Find where the given text appears and provide that cell's center as [x, y] coordinate. 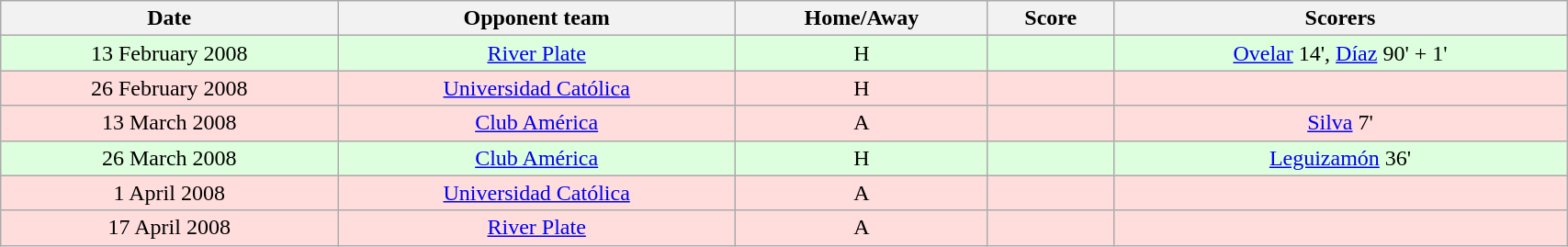
Leguizamón 36' [1339, 158]
26 March 2008 [169, 158]
Home/Away [862, 18]
13 March 2008 [169, 123]
Silva 7' [1339, 123]
17 April 2008 [169, 228]
26 February 2008 [169, 88]
Ovelar 14', Díaz 90' + 1' [1339, 53]
Opponent team [536, 18]
Score [1051, 18]
13 February 2008 [169, 53]
1 April 2008 [169, 193]
Scorers [1339, 18]
Date [169, 18]
